Extract the [X, Y] coordinate from the center of the cell holding the provided text.  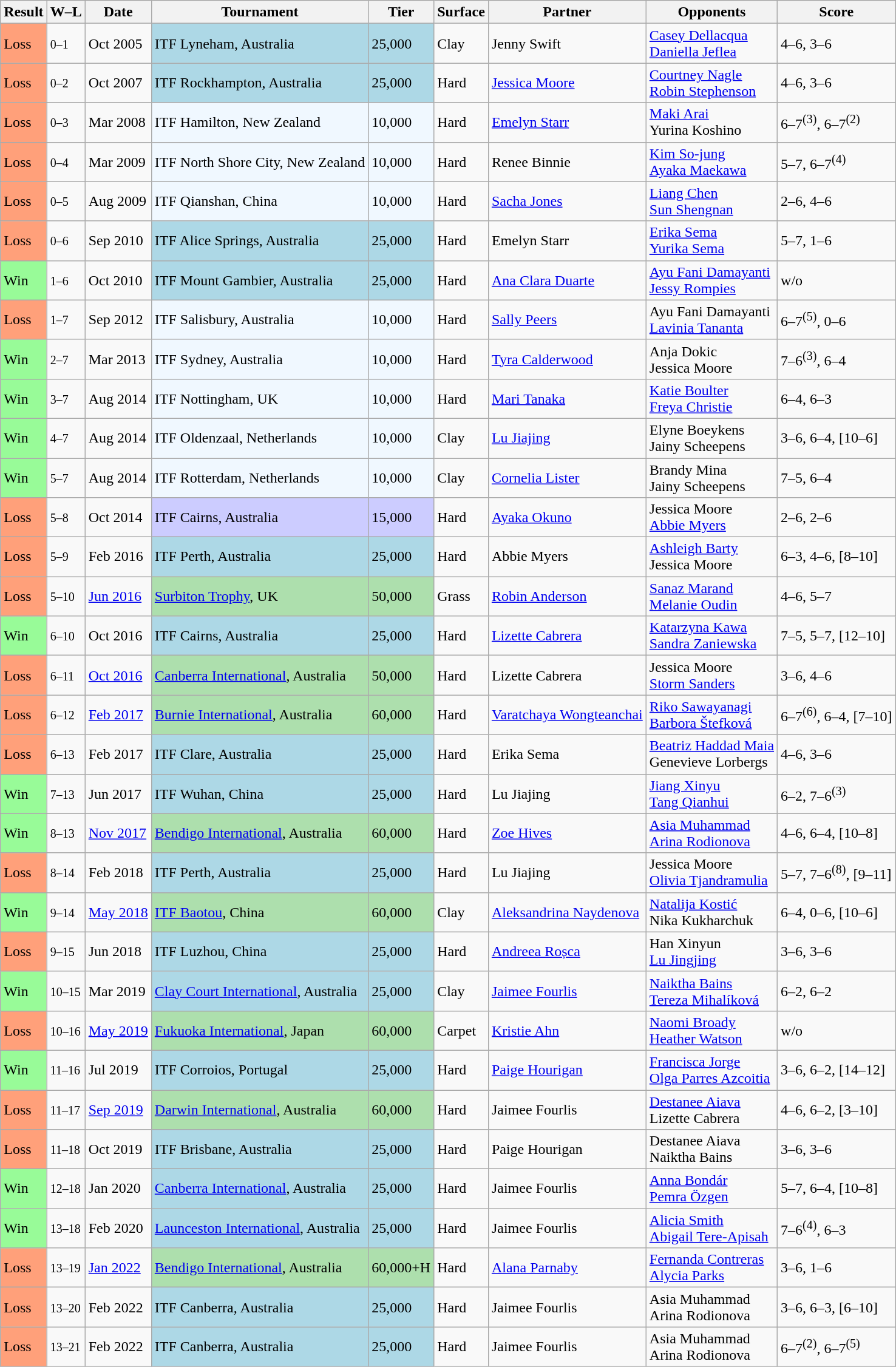
Score [837, 12]
Anna Bondár Pemra Özgen [711, 1189]
7–6(4), 6–3 [837, 1229]
ITF Oldenzaal, Netherlands [260, 438]
2–7 [66, 359]
Casey Dellacqua Daniella Jeflea [711, 44]
3–6, 1–6 [837, 1267]
0–1 [66, 44]
Result [24, 12]
5–7, 1–6 [837, 240]
Burnie International, Australia [260, 715]
Fernanda Contreras Alycia Parks [711, 1267]
Kristie Ahn [567, 1031]
ITF Alice Springs, Australia [260, 240]
Zoe Hives [567, 833]
0–2 [66, 83]
ITF Hamilton, New Zealand [260, 123]
8–13 [66, 833]
Anja Dokic Jessica Moore [711, 359]
Mari Tanaka [567, 398]
Liang Chen Sun Shengnan [711, 202]
Aleksandrina Naydenova [567, 912]
13–18 [66, 1229]
Destanee Aiava Lizette Cabrera [711, 1110]
Jessica Moore Abbie Myers [711, 517]
13–19 [66, 1267]
Ayaka Okuno [567, 517]
Surbiton Trophy, UK [260, 596]
6–13 [66, 754]
ITF Mount Gambier, Australia [260, 280]
Varatchaya Wongteanchai [567, 715]
3–6, 4–6 [837, 675]
0–3 [66, 123]
7–5, 6–4 [837, 477]
11–18 [66, 1150]
Alicia Smith Abigail Tere-Apisah [711, 1229]
ITF Corroios, Portugal [260, 1070]
ITF Sydney, Australia [260, 359]
Erika Sema [567, 754]
6–11 [66, 675]
10–16 [66, 1031]
Han Xinyun Lu Jingjing [711, 952]
6–2, 6–2 [837, 991]
Mar 2009 [118, 161]
Sacha Jones [567, 202]
Natalija Kostić Nika Kukharchuk [711, 912]
Jessica Moore [567, 83]
10–15 [66, 991]
ITF Brisbane, Australia [260, 1150]
Darwin International, Australia [260, 1110]
8–14 [66, 873]
Nov 2017 [118, 833]
Alana Parnaby [567, 1267]
W–L [66, 12]
12–18 [66, 1189]
Sally Peers [567, 319]
Tyra Calderwood [567, 359]
2–6, 4–6 [837, 202]
Oct 2014 [118, 517]
Fukuoka International, Japan [260, 1031]
Destanee Aiava Naiktha Bains [711, 1150]
Oct 2007 [118, 83]
Courtney Nagle Robin Stephenson [711, 83]
Mar 2013 [118, 359]
Francisca Jorge Olga Parres Azcoitia [711, 1070]
Jessica Moore Storm Sanders [711, 675]
May 2018 [118, 912]
Robin Anderson [567, 596]
Ashleigh Barty Jessica Moore [711, 557]
Katarzyna Kawa Sandra Zaniewska [711, 636]
ITF Salisbury, Australia [260, 319]
Launceston International, Australia [260, 1229]
5–7 [66, 477]
Jun 2018 [118, 952]
7–13 [66, 794]
Riko Sawayanagi Barbora Štefková [711, 715]
ITF Wuhan, China [260, 794]
Katie Boulter Freya Christie [711, 398]
Maki Arai Yurina Koshino [711, 123]
15,000 [401, 517]
6–2, 7–6(3) [837, 794]
Naiktha Bains Tereza Mihalíková [711, 991]
0–5 [66, 202]
3–6, 6–4, [10–6] [837, 438]
Kim So-jung Ayaka Maekawa [711, 161]
Oct 2010 [118, 280]
Jun 2016 [118, 596]
ITF Nottingham, UK [260, 398]
Sep 2012 [118, 319]
Aug 2009 [118, 202]
Opponents [711, 12]
Partner [567, 12]
Date [118, 12]
Carpet [461, 1031]
Feb 2016 [118, 557]
ITF Qianshan, China [260, 202]
13–21 [66, 1346]
6–7(2), 6–7(5) [837, 1346]
ITF Rockhampton, Australia [260, 83]
5–10 [66, 596]
Mar 2008 [118, 123]
Jenny Swift [567, 44]
Naomi Broady Heather Watson [711, 1031]
0–6 [66, 240]
Sep 2019 [118, 1110]
Tier [401, 12]
Jun 2017 [118, 794]
Ayu Fani Damayanti Lavinia Tananta [711, 319]
Andreea Roșca [567, 952]
Renee Binnie [567, 161]
Jul 2019 [118, 1070]
Sep 2010 [118, 240]
Erika Sema Yurika Sema [711, 240]
Elyne Boeykens Jainy Scheepens [711, 438]
Brandy Mina Jainy Scheepens [711, 477]
7–6(3), 6–4 [837, 359]
6–7(5), 0–6 [837, 319]
2–6, 2–6 [837, 517]
5–7, 6–4, [10–8] [837, 1189]
1–7 [66, 319]
Mar 2019 [118, 991]
ITF Luzhou, China [260, 952]
Jessica Moore Olivia Tjandramulia [711, 873]
5–9 [66, 557]
Oct 2005 [118, 44]
Clay Court International, Australia [260, 991]
11–17 [66, 1110]
3–6, 6–3, [6–10] [837, 1308]
May 2019 [118, 1031]
11–16 [66, 1070]
Sanaz Marand Melanie Oudin [711, 596]
6–3, 4–6, [8–10] [837, 557]
5–7, 6–7(4) [837, 161]
ITF Rotterdam, Netherlands [260, 477]
5–7, 7–6(8), [9–11] [837, 873]
4–6, 5–7 [837, 596]
13–20 [66, 1308]
ITF Baotou, China [260, 912]
Cornelia Lister [567, 477]
4–7 [66, 438]
6–4, 6–3 [837, 398]
3–7 [66, 398]
Abbie Myers [567, 557]
0–4 [66, 161]
ITF North Shore City, New Zealand [260, 161]
ITF Clare, Australia [260, 754]
Oct 2019 [118, 1150]
60,000+H [401, 1267]
Jiang Xinyu Tang Qianhui [711, 794]
9–15 [66, 952]
6–7(3), 6–7(2) [837, 123]
Jan 2020 [118, 1189]
7–5, 5–7, [12–10] [837, 636]
Surface [461, 12]
Ayu Fani Damayanti Jessy Rompies [711, 280]
Grass [461, 596]
4–6, 6–4, [10–8] [837, 833]
9–14 [66, 912]
6–12 [66, 715]
5–8 [66, 517]
3–6, 6–2, [14–12] [837, 1070]
4–6, 6–2, [3–10] [837, 1110]
Feb 2018 [118, 873]
Ana Clara Duarte [567, 280]
Jan 2022 [118, 1267]
Feb 2020 [118, 1229]
Tournament [260, 12]
6–10 [66, 636]
ITF Lyneham, Australia [260, 44]
6–7(6), 6–4, [7–10] [837, 715]
6–4, 0–6, [10–6] [837, 912]
Beatriz Haddad Maia Genevieve Lorbergs [711, 754]
1–6 [66, 280]
